Provide the [x, y] coordinate of the cell's center where the given text is located.  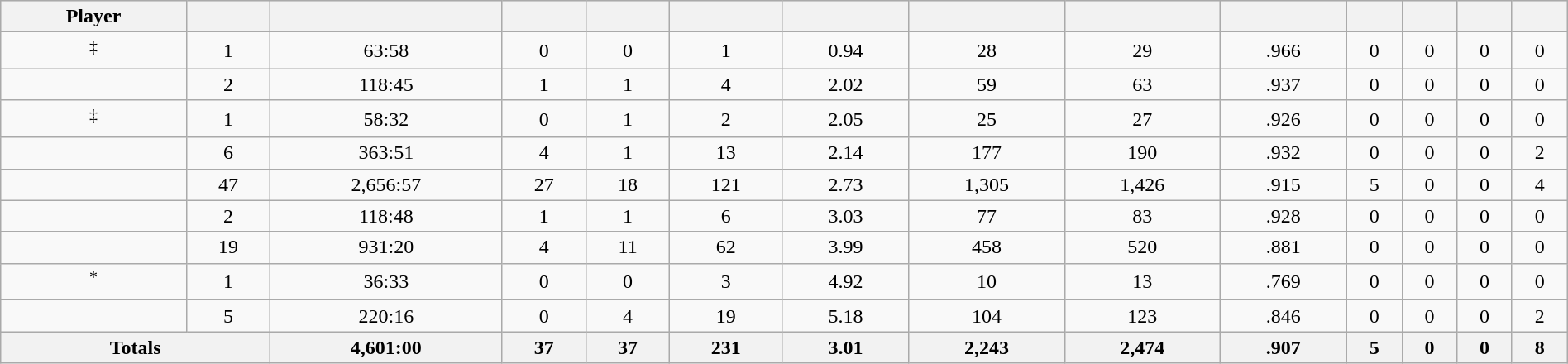
29 [1142, 51]
177 [987, 153]
11 [627, 247]
.769 [1284, 281]
62 [726, 247]
2,656:57 [386, 184]
.907 [1284, 347]
10 [987, 281]
* [94, 281]
931:20 [386, 247]
.937 [1284, 84]
77 [987, 216]
118:48 [386, 216]
25 [987, 119]
1,305 [987, 184]
.915 [1284, 184]
28 [987, 51]
520 [1142, 247]
2,243 [987, 347]
3.03 [845, 216]
2.14 [845, 153]
47 [228, 184]
3 [726, 281]
36:33 [386, 281]
458 [987, 247]
2.02 [845, 84]
63:58 [386, 51]
.932 [1284, 153]
118:45 [386, 84]
3.01 [845, 347]
363:51 [386, 153]
.966 [1284, 51]
.881 [1284, 247]
4.92 [845, 281]
3.99 [845, 247]
123 [1142, 316]
5.18 [845, 316]
8 [1540, 347]
4,601:00 [386, 347]
121 [726, 184]
.926 [1284, 119]
104 [987, 316]
2.05 [845, 119]
18 [627, 184]
Player [94, 17]
Totals [136, 347]
1,426 [1142, 184]
58:32 [386, 119]
0.94 [845, 51]
.928 [1284, 216]
190 [1142, 153]
83 [1142, 216]
.846 [1284, 316]
63 [1142, 84]
231 [726, 347]
220:16 [386, 316]
2.73 [845, 184]
2,474 [1142, 347]
59 [987, 84]
